Search for the cell housing the specified text and yield its (x, y) center coordinate. 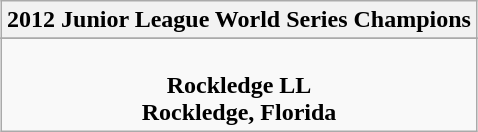
2012 Junior League World Series Champions (240, 20)
Rockledge LLRockledge, Florida (240, 85)
